Capture the cell that displays the provided text and extract its (X, Y) central coordinate. 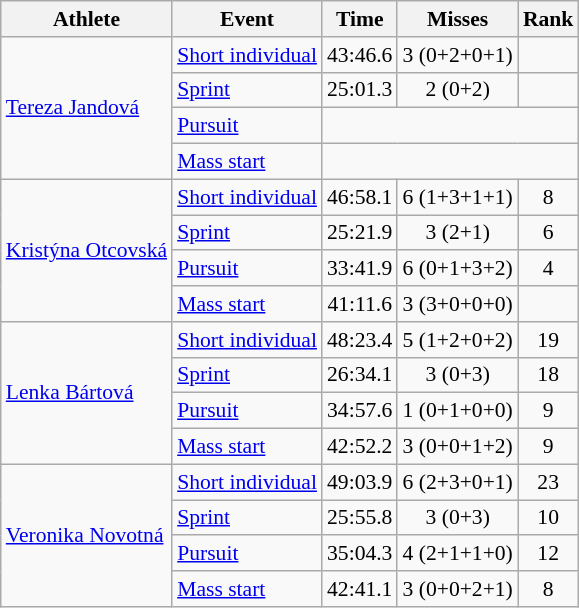
3 (0+0+1+2) (457, 447)
12 (548, 554)
3 (2+1) (457, 233)
4 (548, 269)
Misses (457, 19)
46:58.1 (360, 197)
43:46.6 (360, 55)
4 (2+1+1+0) (457, 554)
34:57.6 (360, 411)
48:23.4 (360, 340)
41:11.6 (360, 304)
3 (3+0+0+0) (457, 304)
19 (548, 340)
6 (1+3+1+1) (457, 197)
Event (247, 19)
25:21.9 (360, 233)
Kristýna Otcovská (86, 250)
23 (548, 482)
6 (2+3+0+1) (457, 482)
6 (548, 233)
Veronika Novotná (86, 535)
3 (0+0+2+1) (457, 589)
33:41.9 (360, 269)
2 (0+2) (457, 90)
Time (360, 19)
49:03.9 (360, 482)
3 (0+2+0+1) (457, 55)
Athlete (86, 19)
6 (0+1+3+2) (457, 269)
42:41.1 (360, 589)
Lenka Bártová (86, 393)
25:01.3 (360, 90)
18 (548, 375)
10 (548, 518)
Rank (548, 19)
25:55.8 (360, 518)
42:52.2 (360, 447)
5 (1+2+0+2) (457, 340)
Tereza Jandová (86, 108)
1 (0+1+0+0) (457, 411)
26:34.1 (360, 375)
35:04.3 (360, 554)
